Find where the given text appears and provide that cell's center as (X, Y) coordinate. 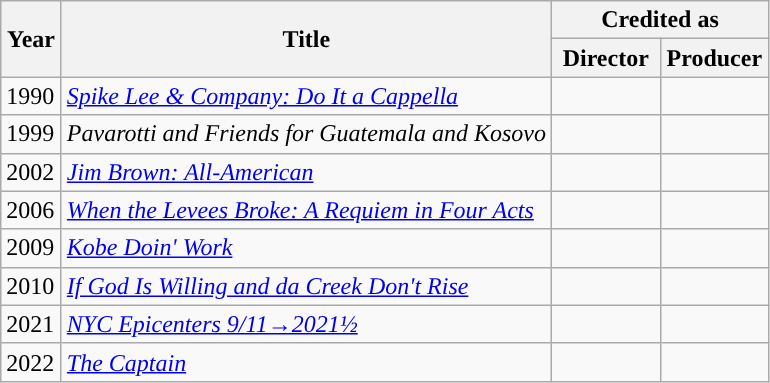
Year (32, 39)
2002 (32, 172)
Jim Brown: All-American (306, 172)
Producer (714, 58)
1999 (32, 134)
1990 (32, 96)
Director (606, 58)
Credited as (660, 20)
NYC Epicenters 9/11→2021½ (306, 324)
Spike Lee & Company: Do It a Cappella (306, 96)
Pavarotti and Friends for Guatemala and Kosovo (306, 134)
2022 (32, 362)
2010 (32, 286)
2006 (32, 210)
The Captain (306, 362)
2021 (32, 324)
2009 (32, 248)
Kobe Doin' Work (306, 248)
When the Levees Broke: A Requiem in Four Acts (306, 210)
If God Is Willing and da Creek Don't Rise (306, 286)
Title (306, 39)
